Locate the cell with the specified text and output its [x, y] center coordinate. 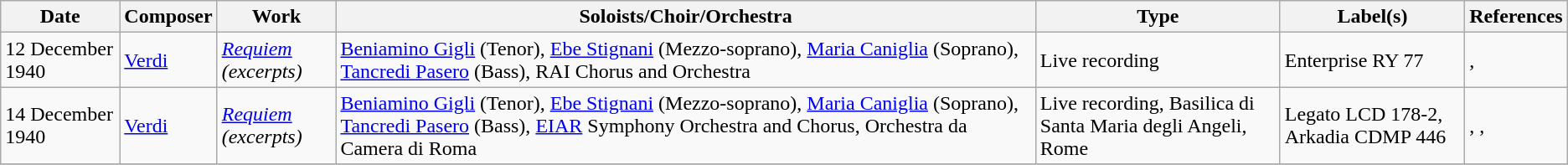
Soloists/Choir/Orchestra [685, 17]
Live recording [1158, 60]
Work [276, 17]
Date [60, 17]
Live recording, Basilica di Santa Maria degli Angeli, Rome [1158, 126]
Enterprise RY 77 [1372, 60]
14 December 1940 [60, 126]
Type [1158, 17]
12 December 1940 [60, 60]
, [1516, 60]
Label(s) [1372, 17]
Composer [168, 17]
Legato LCD 178-2, Arkadia CDMP 446 [1372, 126]
Beniamino Gigli (Tenor), Ebe Stignani (Mezzo-soprano), Maria Caniglia (Soprano), Tancredi Pasero (Bass), RAI Chorus and Orchestra [685, 60]
References [1516, 17]
, , [1516, 126]
